Pinpoint the cell where the given text exists, returning its [X, Y] midpoint coordinate. 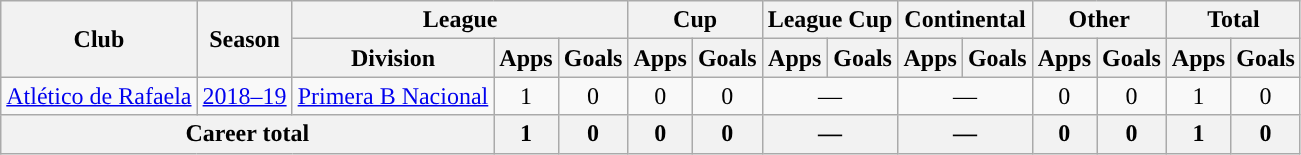
Atlético de Rafaela [99, 96]
2018–19 [244, 96]
Season [244, 39]
Club [99, 39]
Division [393, 58]
Career total [248, 134]
Continental [965, 20]
Other [1099, 20]
Cup [695, 20]
League [460, 20]
League Cup [830, 20]
Total [1233, 20]
Primera B Nacional [393, 96]
